Extract the (X, Y) coordinate from the center of the cell holding the provided text.  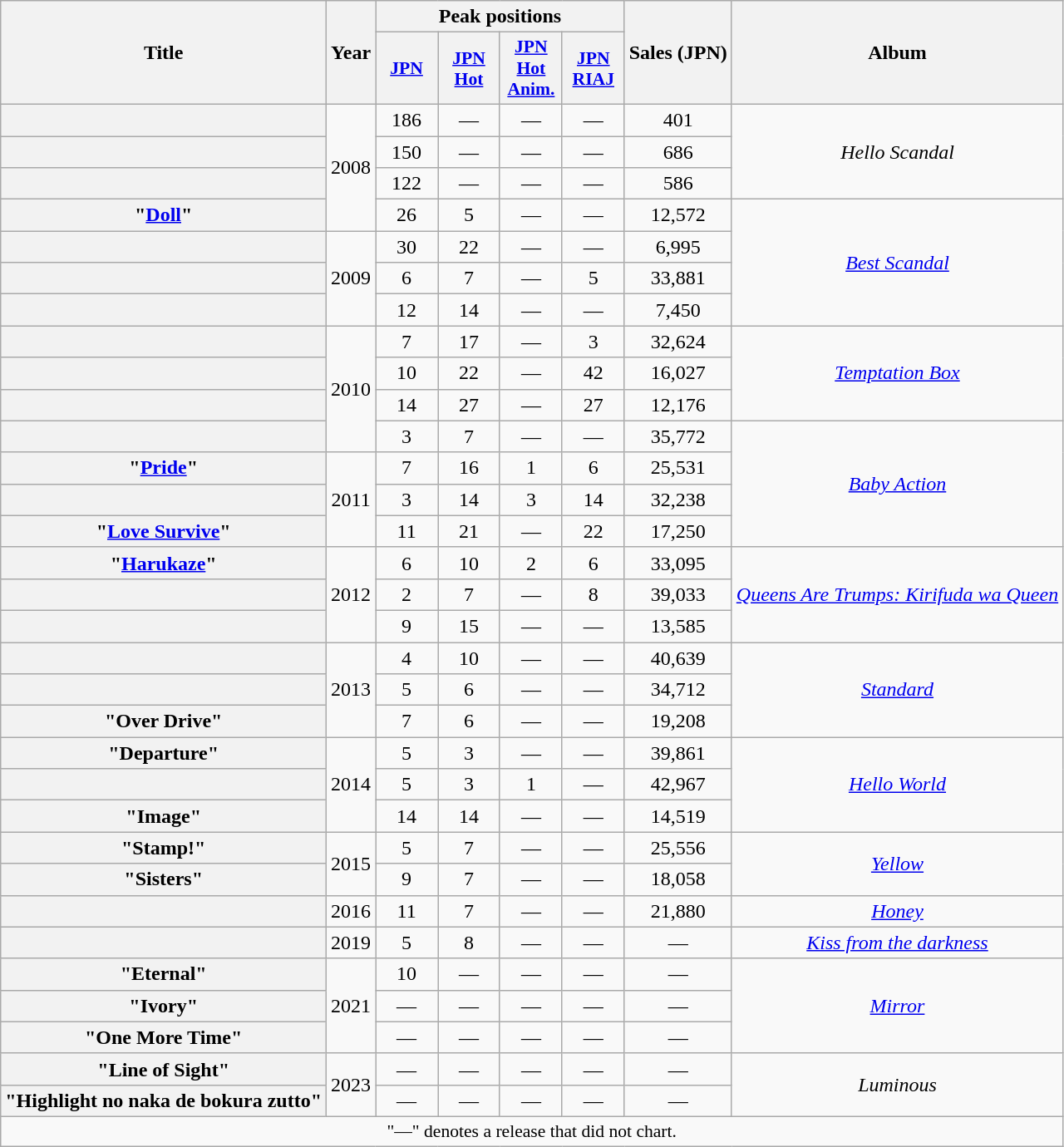
Album (897, 53)
2019 (351, 943)
42,967 (678, 785)
42 (594, 373)
16 (469, 468)
Temptation Box (897, 373)
Queens Are Trumps: Kirifuda wa Queen (897, 594)
Yellow (897, 864)
Kiss from the darkness (897, 943)
12,572 (678, 215)
"Harukaze" (164, 563)
"Sisters" (164, 879)
33,881 (678, 278)
2021 (351, 1006)
2012 (351, 594)
"Ivory" (164, 1006)
6,995 (678, 247)
17,250 (678, 531)
"Line of Sight" (164, 1069)
4 (407, 657)
"Love Survive" (164, 531)
14,519 (678, 816)
39,033 (678, 594)
2023 (351, 1085)
Luminous (897, 1085)
Honey (897, 911)
15 (469, 626)
2016 (351, 911)
16,027 (678, 373)
2009 (351, 278)
686 (678, 152)
18,058 (678, 879)
JPN (407, 68)
"Pride" (164, 468)
2014 (351, 785)
39,861 (678, 753)
586 (678, 184)
401 (678, 120)
122 (407, 184)
"Departure" (164, 753)
25,531 (678, 468)
19,208 (678, 721)
2015 (351, 864)
186 (407, 120)
12,176 (678, 405)
2010 (351, 389)
25,556 (678, 848)
7,450 (678, 310)
Peak positions (500, 17)
Baby Action (897, 484)
"Eternal" (164, 974)
30 (407, 247)
Sales (JPN) (678, 53)
2008 (351, 167)
Title (164, 53)
"Highlight no naka de bokura zutto" (164, 1100)
12 (407, 310)
32,624 (678, 342)
32,238 (678, 500)
150 (407, 152)
JPN Hot (469, 68)
2013 (351, 689)
Standard (897, 689)
Best Scandal (897, 263)
JPN Hot Anim. (530, 68)
35,772 (678, 436)
26 (407, 215)
40,639 (678, 657)
2011 (351, 500)
21 (469, 531)
JPN RIAJ (594, 68)
"Stamp!" (164, 848)
13,585 (678, 626)
Year (351, 53)
17 (469, 342)
"—" denotes a release that did not chart. (532, 1131)
21,880 (678, 911)
Hello Scandal (897, 151)
"Doll" (164, 215)
34,712 (678, 690)
33,095 (678, 563)
"Over Drive" (164, 721)
Hello World (897, 785)
"Image" (164, 816)
"One More Time" (164, 1037)
Mirror (897, 1006)
